Find where the given text appears and provide that cell's center as [X, Y] coordinate. 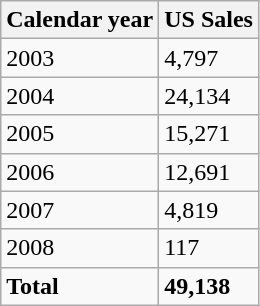
24,134 [209, 96]
US Sales [209, 20]
2008 [80, 248]
2004 [80, 96]
117 [209, 248]
15,271 [209, 134]
12,691 [209, 172]
4,819 [209, 210]
4,797 [209, 58]
Calendar year [80, 20]
2005 [80, 134]
2003 [80, 58]
49,138 [209, 286]
Total [80, 286]
2007 [80, 210]
2006 [80, 172]
